Extract the [X, Y] coordinate from the center of the cell holding the provided text.  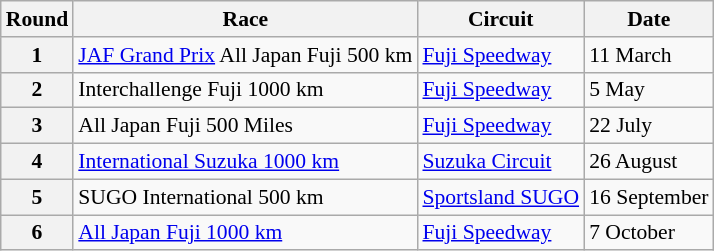
11 March [648, 55]
4 [38, 162]
Round [38, 19]
6 [38, 233]
JAF Grand Prix All Japan Fuji 500 km [245, 55]
International Suzuka 1000 km [245, 162]
22 July [648, 126]
All Japan Fuji 500 Miles [245, 126]
1 [38, 55]
All Japan Fuji 1000 km [245, 233]
Interchallenge Fuji 1000 km [245, 90]
Circuit [500, 19]
3 [38, 126]
5 May [648, 90]
Race [245, 19]
26 August [648, 162]
5 [38, 197]
Sportsland SUGO [500, 197]
SUGO International 500 km [245, 197]
Suzuka Circuit [500, 162]
2 [38, 90]
Date [648, 19]
7 October [648, 233]
16 September [648, 197]
